Search for the cell housing the specified text and yield its [X, Y] center coordinate. 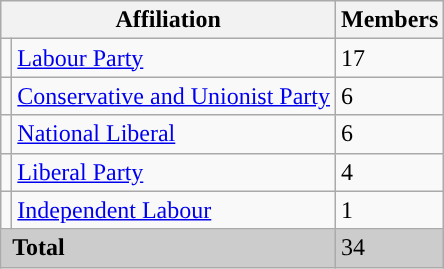
Affiliation [168, 20]
Liberal Party [174, 172]
1 [390, 210]
National Liberal [174, 134]
Total [168, 248]
4 [390, 172]
17 [390, 58]
Labour Party [174, 58]
Independent Labour [174, 210]
34 [390, 248]
Members [390, 20]
Conservative and Unionist Party [174, 96]
